Determine the (X, Y) coordinate at the center of the cell enclosing the given text.  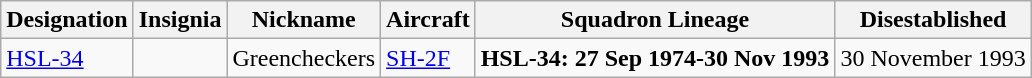
30 November 1993 (933, 58)
Aircraft (428, 20)
Disestablished (933, 20)
Greencheckers (304, 58)
Designation (67, 20)
Nickname (304, 20)
HSL-34: 27 Sep 1974-30 Nov 1993 (655, 58)
HSL-34 (67, 58)
Insignia (180, 20)
SH-2F (428, 58)
Squadron Lineage (655, 20)
